Locate the cell with the specified text and output its [X, Y] center coordinate. 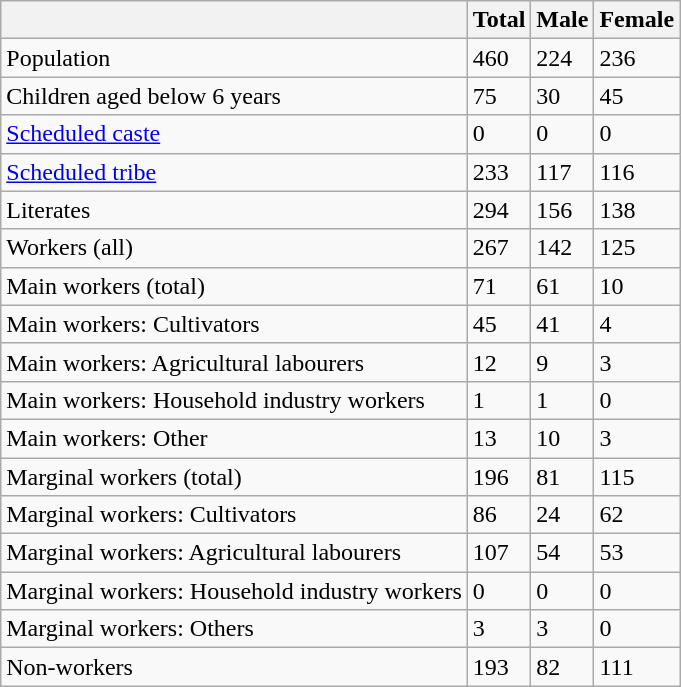
Marginal workers: Agricultural labourers [234, 553]
41 [562, 324]
Total [499, 20]
236 [637, 58]
Main workers: Cultivators [234, 324]
Main workers: Other [234, 438]
294 [499, 210]
81 [562, 477]
Female [637, 20]
Main workers: Household industry workers [234, 400]
Literates [234, 210]
54 [562, 553]
156 [562, 210]
267 [499, 248]
Population [234, 58]
Non-workers [234, 667]
125 [637, 248]
53 [637, 553]
9 [562, 362]
Main workers: Agricultural labourers [234, 362]
142 [562, 248]
Workers (all) [234, 248]
460 [499, 58]
Marginal workers (total) [234, 477]
12 [499, 362]
224 [562, 58]
116 [637, 172]
117 [562, 172]
Marginal workers: Others [234, 629]
Scheduled caste [234, 134]
30 [562, 96]
Main workers (total) [234, 286]
24 [562, 515]
193 [499, 667]
13 [499, 438]
86 [499, 515]
111 [637, 667]
62 [637, 515]
75 [499, 96]
107 [499, 553]
71 [499, 286]
Marginal workers: Cultivators [234, 515]
Male [562, 20]
196 [499, 477]
233 [499, 172]
Marginal workers: Household industry workers [234, 591]
Children aged below 6 years [234, 96]
115 [637, 477]
4 [637, 324]
Scheduled tribe [234, 172]
61 [562, 286]
138 [637, 210]
82 [562, 667]
